Find where the given text appears and provide that cell's center as (X, Y) coordinate. 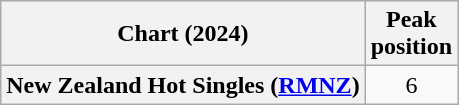
Chart (2024) (183, 34)
6 (411, 85)
New Zealand Hot Singles (RMNZ) (183, 85)
Peakposition (411, 34)
